Provide the (x, y) coordinate of the cell's center where the given text is located.  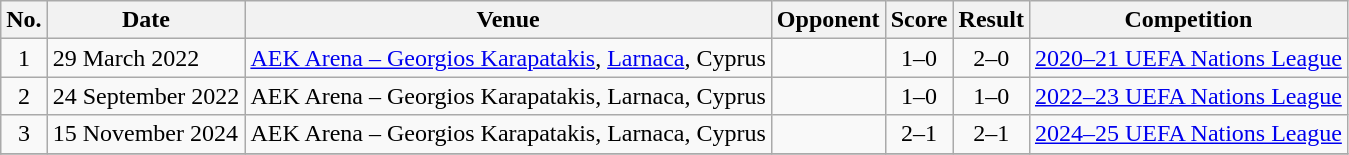
29 March 2022 (146, 58)
2 (24, 96)
24 September 2022 (146, 96)
2022–23 UEFA Nations League (1188, 96)
3 (24, 134)
Result (991, 20)
2024–25 UEFA Nations League (1188, 134)
Score (919, 20)
Venue (508, 20)
15 November 2024 (146, 134)
1 (24, 58)
Opponent (828, 20)
2–0 (991, 58)
Competition (1188, 20)
2020–21 UEFA Nations League (1188, 58)
No. (24, 20)
Date (146, 20)
